Provide the [X, Y] coordinate of the cell's center where the given text is located.  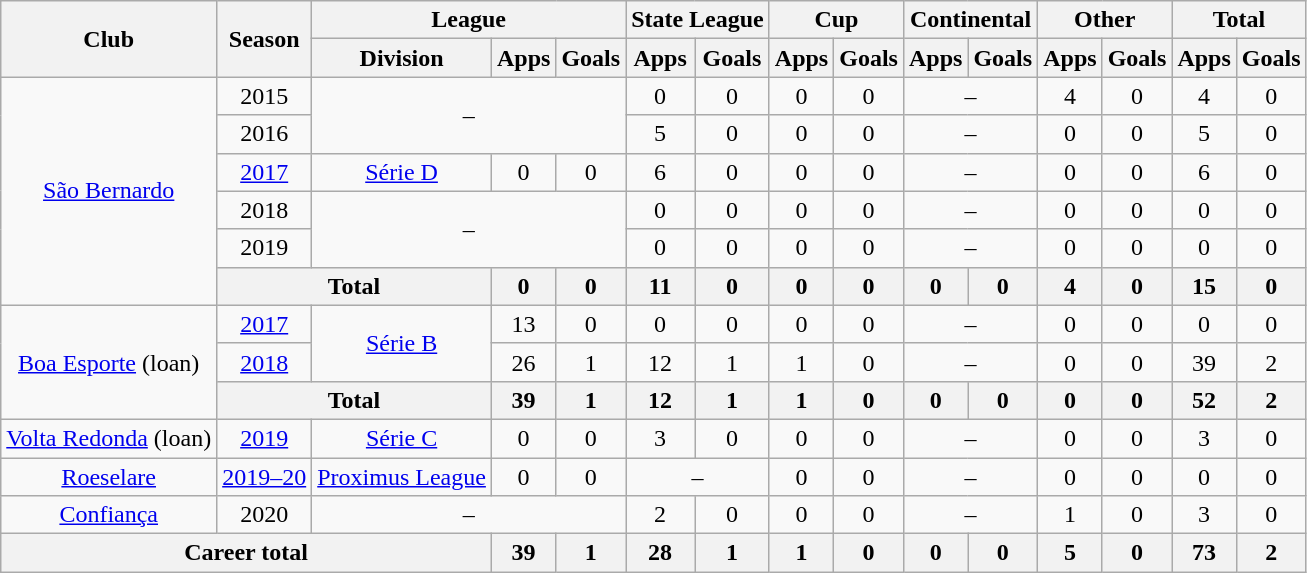
Career total [246, 553]
Division [402, 58]
52 [1204, 400]
Volta Redonda (loan) [109, 438]
Other [1105, 20]
13 [523, 324]
Boa Esporte (loan) [109, 362]
2020 [264, 515]
11 [660, 286]
Cup [836, 20]
Confiança [109, 515]
Club [109, 39]
State League [698, 20]
Série D [402, 172]
League [469, 20]
Série C [402, 438]
Série B [402, 343]
15 [1204, 286]
73 [1204, 553]
2019–20 [264, 477]
Proximus League [402, 477]
Season [264, 39]
São Bernardo [109, 191]
28 [660, 553]
2015 [264, 96]
Roeselare [109, 477]
Continental [970, 20]
2016 [264, 134]
26 [523, 362]
